Output the (X, Y) coordinate of the center of the cell containing the given text.  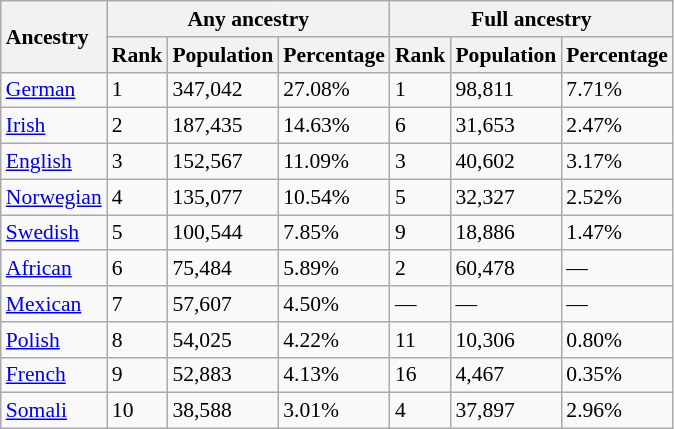
French (54, 375)
7.71% (617, 90)
2.96% (617, 411)
37,897 (506, 411)
Irish (54, 126)
152,567 (222, 162)
3.17% (617, 162)
57,607 (222, 304)
14.63% (334, 126)
4.50% (334, 304)
Full ancestry (532, 19)
0.80% (617, 340)
18,886 (506, 233)
Mexican (54, 304)
11 (420, 340)
3.01% (334, 411)
187,435 (222, 126)
98,811 (506, 90)
1.47% (617, 233)
16 (420, 375)
Swedish (54, 233)
7 (138, 304)
8 (138, 340)
60,478 (506, 269)
4.13% (334, 375)
4,467 (506, 375)
7.85% (334, 233)
52,883 (222, 375)
11.09% (334, 162)
32,327 (506, 197)
4.22% (334, 340)
347,042 (222, 90)
100,544 (222, 233)
27.08% (334, 90)
2.47% (617, 126)
Somali (54, 411)
40,602 (506, 162)
10,306 (506, 340)
Polish (54, 340)
10.54% (334, 197)
African (54, 269)
German (54, 90)
31,653 (506, 126)
0.35% (617, 375)
2.52% (617, 197)
Any ancestry (248, 19)
135,077 (222, 197)
Ancestry (54, 36)
10 (138, 411)
English (54, 162)
Norwegian (54, 197)
75,484 (222, 269)
38,588 (222, 411)
5.89% (334, 269)
54,025 (222, 340)
